Find where the given text appears and provide that cell's center as (X, Y) coordinate. 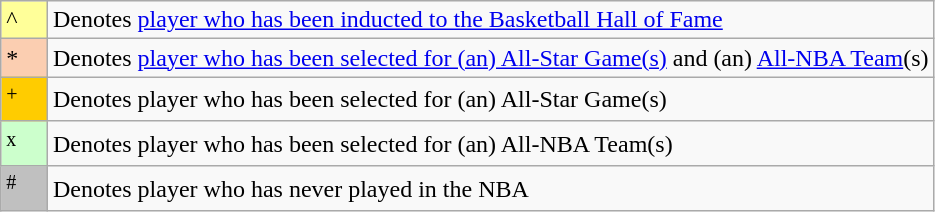
Denotes player who has been selected for (an) All-Star Game(s) (490, 100)
Denotes player who has been selected for (an) All-NBA Team(s) (490, 144)
x (24, 144)
Denotes player who has been inducted to the Basketball Hall of Fame (490, 20)
* (24, 58)
Denotes player who has been selected for (an) All-Star Game(s) and (an) All-NBA Team(s) (490, 58)
^ (24, 20)
+ (24, 100)
Denotes player who has never played in the NBA (490, 188)
# (24, 188)
